Provide the (x, y) coordinate of the cell's center where the given text is located.  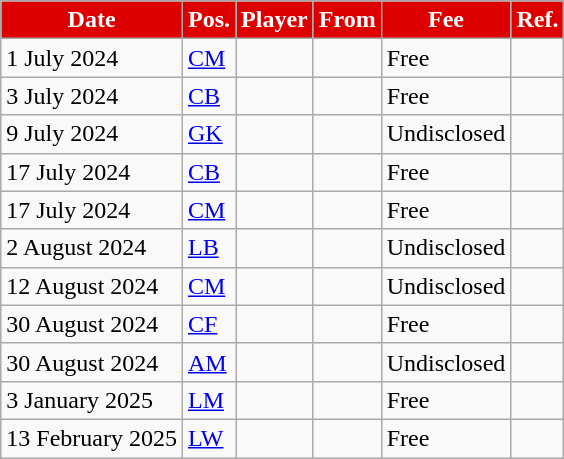
LW (208, 438)
From (347, 20)
AM (208, 362)
GK (208, 134)
CF (208, 324)
1 July 2024 (92, 58)
12 August 2024 (92, 286)
Pos. (208, 20)
Date (92, 20)
9 July 2024 (92, 134)
2 August 2024 (92, 248)
Ref. (538, 20)
LM (208, 400)
Player (275, 20)
Fee (446, 20)
3 January 2025 (92, 400)
3 July 2024 (92, 96)
LB (208, 248)
13 February 2025 (92, 438)
